Search for the cell housing the specified text and yield its (X, Y) center coordinate. 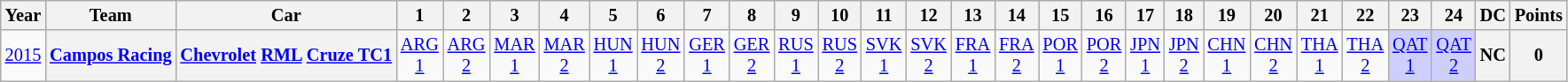
12 (928, 15)
20 (1273, 15)
2 (466, 15)
CHN2 (1273, 56)
13 (973, 15)
HUN1 (613, 56)
FRA1 (973, 56)
THA2 (1366, 56)
0 (1539, 56)
22 (1366, 15)
19 (1227, 15)
SVK2 (928, 56)
17 (1145, 15)
THA1 (1320, 56)
15 (1060, 15)
10 (840, 15)
HUN2 (661, 56)
1 (420, 15)
18 (1184, 15)
8 (752, 15)
Chevrolet RML Cruze TC1 (285, 56)
3 (514, 15)
14 (1016, 15)
CHN1 (1227, 56)
RUS2 (840, 56)
23 (1409, 15)
POR1 (1060, 56)
JPN2 (1184, 56)
2015 (23, 56)
SVK1 (884, 56)
Campos Racing (110, 56)
DC (1493, 15)
RUS1 (796, 56)
POR2 (1104, 56)
Team (110, 15)
9 (796, 15)
JPN1 (1145, 56)
16 (1104, 15)
NC (1493, 56)
4 (565, 15)
MAR2 (565, 56)
GER1 (706, 56)
11 (884, 15)
MAR1 (514, 56)
Year (23, 15)
24 (1454, 15)
Car (285, 15)
ARG2 (466, 56)
Points (1539, 15)
QAT1 (1409, 56)
5 (613, 15)
FRA2 (1016, 56)
ARG1 (420, 56)
QAT2 (1454, 56)
6 (661, 15)
21 (1320, 15)
7 (706, 15)
GER2 (752, 56)
